Extract the (X, Y) coordinate from the center of the cell holding the provided text.  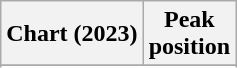
Peakposition (189, 34)
Chart (2023) (72, 34)
